Output the [X, Y] coordinate of the center of the cell containing the given text.  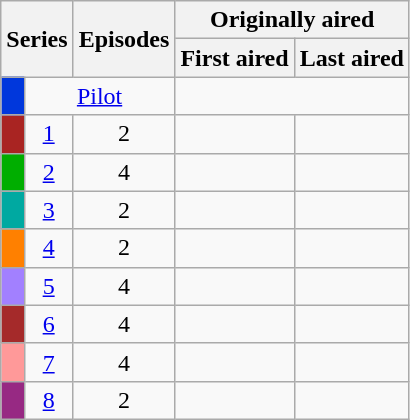
Episodes [124, 39]
6 [48, 324]
Series [37, 39]
Last aired [352, 58]
5 [48, 286]
1 [48, 134]
Pilot [100, 96]
Originally aired [292, 20]
3 [48, 210]
7 [48, 362]
8 [48, 400]
First aired [234, 58]
